Return [X, Y] of the center of cell containing provided text 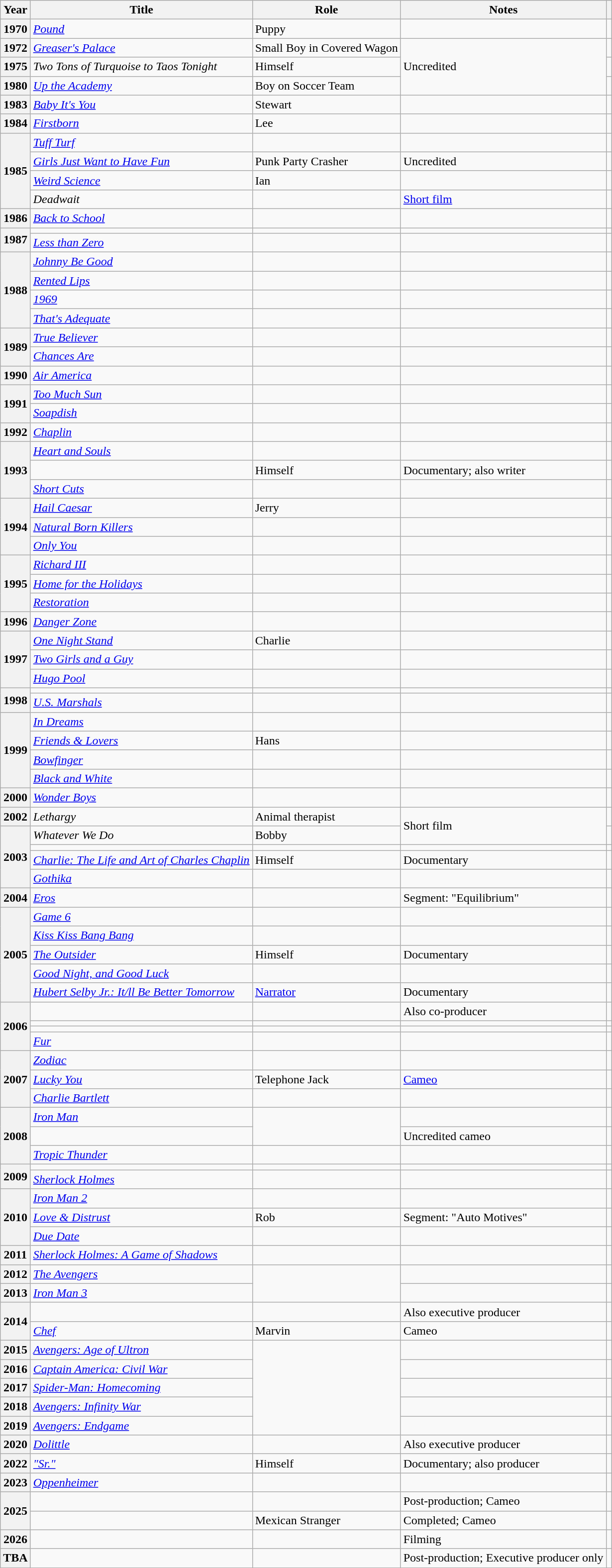
One Night Stand [141, 640]
Air America [141, 375]
Year [15, 10]
1984 [15, 123]
Boy on Soccer Team [326, 86]
Chaplin [141, 432]
2019 [15, 1426]
1972 [15, 48]
Restoration [141, 603]
In Dreams [141, 722]
1969 [141, 300]
Animal therapist [326, 817]
Kiss Kiss Bang Bang [141, 936]
Two Tons of Turquoise to Taos Tonight [141, 67]
Greaser's Palace [141, 48]
1987 [15, 240]
2023 [15, 1482]
Small Boy in Covered Wagon [326, 48]
Post-production; Cameo [504, 1501]
Rented Lips [141, 281]
2002 [15, 817]
2008 [15, 1136]
2018 [15, 1407]
Charlie: The Life and Art of Charles Chaplin [141, 860]
Hail Caesar [141, 508]
1997 [15, 659]
2026 [15, 1539]
Friends & Lovers [141, 740]
Tuff Turf [141, 142]
1986 [15, 218]
1970 [15, 29]
Due Date [141, 1236]
1990 [15, 375]
True Believer [141, 337]
1988 [15, 290]
Black and White [141, 778]
Lee [326, 123]
2017 [15, 1388]
1975 [15, 67]
Richard III [141, 565]
Fur [141, 1041]
1989 [15, 347]
Hubert Selby Jr.: It/ll Be Better Tomorrow [141, 992]
Post-production; Executive producer only [504, 1558]
"Sr." [141, 1463]
2013 [15, 1293]
Avengers: Age of Ultron [141, 1350]
Heart and Souls [141, 451]
Wonder Boys [141, 797]
Role [326, 10]
2014 [15, 1321]
Charlie Bartlett [141, 1098]
U.S. Marshals [141, 703]
2011 [15, 1255]
Girls Just Want to Have Fun [141, 161]
Eros [141, 898]
Mexican Stranger [326, 1520]
Bowfinger [141, 759]
2009 [15, 1176]
Iron Man 3 [141, 1293]
Hans [326, 740]
2025 [15, 1511]
1993 [15, 470]
Completed; Cameo [504, 1520]
Iron Man [141, 1117]
Avengers: Infinity War [141, 1407]
Love & Distrust [141, 1217]
Pound [141, 29]
Deadwait [141, 199]
Also co-producer [504, 1011]
Spider-Man: Homecoming [141, 1388]
Sherlock Holmes: A Game of Shadows [141, 1255]
1980 [15, 86]
2004 [15, 898]
Dolittle [141, 1445]
Sherlock Holmes [141, 1179]
Only You [141, 546]
1998 [15, 700]
Iron Man 2 [141, 1198]
The Outsider [141, 954]
Less than Zero [141, 243]
Home for the Holidays [141, 584]
1994 [15, 526]
1999 [15, 750]
Narrator [326, 992]
Tropic Thunder [141, 1155]
TBA [15, 1558]
1985 [15, 171]
Soapdish [141, 413]
Uncredited cameo [504, 1136]
Too Much Sun [141, 394]
2000 [15, 797]
Stewart [326, 105]
Segment: "Equilibrium" [504, 898]
2012 [15, 1274]
Danger Zone [141, 622]
Weird Science [141, 180]
Zodiac [141, 1060]
1996 [15, 622]
Chef [141, 1331]
Avengers: Endgame [141, 1426]
Game 6 [141, 917]
Hugo Pool [141, 678]
2007 [15, 1079]
Whatever We Do [141, 836]
Notes [504, 10]
Puppy [326, 29]
2006 [15, 1026]
1983 [15, 105]
Johnny Be Good [141, 262]
Baby It's You [141, 105]
Up the Academy [141, 86]
Natural Born Killers [141, 527]
Bobby [326, 836]
Short Cuts [141, 489]
Title [141, 10]
Marvin [326, 1331]
Chances Are [141, 356]
Captain America: Civil War [141, 1369]
Telephone Jack [326, 1079]
Good Night, and Good Luck [141, 973]
Documentary; also producer [504, 1463]
The Avengers [141, 1274]
2020 [15, 1445]
2010 [15, 1217]
Firstborn [141, 123]
2015 [15, 1350]
2005 [15, 954]
Two Girls and a Guy [141, 659]
1995 [15, 584]
Gothika [141, 879]
Jerry [326, 508]
Lucky You [141, 1079]
Lethargy [141, 817]
2016 [15, 1369]
Filming [504, 1539]
Oppenheimer [141, 1482]
Documentary; also writer [504, 470]
2022 [15, 1463]
Ian [326, 180]
Punk Party Crasher [326, 161]
Segment: "Auto Motives" [504, 1217]
1991 [15, 404]
2003 [15, 857]
Rob [326, 1217]
1992 [15, 432]
Charlie [326, 640]
Back to School [141, 218]
That's Adequate [141, 318]
